Identify which cell holds the provided text, then report its (X, Y) central coordinate. 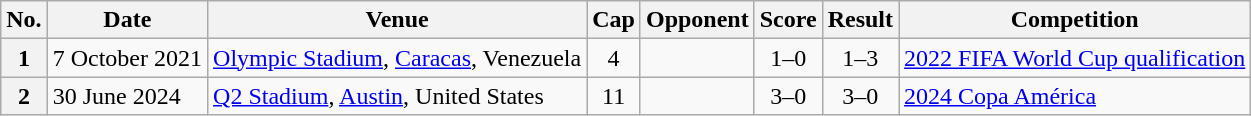
2022 FIFA World Cup qualification (1075, 58)
Date (127, 20)
1–0 (788, 58)
Score (788, 20)
1 (24, 58)
Cap (614, 20)
11 (614, 96)
Olympic Stadium, Caracas, Venezuela (398, 58)
Q2 Stadium, Austin, United States (398, 96)
30 June 2024 (127, 96)
7 October 2021 (127, 58)
Opponent (697, 20)
No. (24, 20)
4 (614, 58)
Venue (398, 20)
Result (860, 20)
1–3 (860, 58)
2 (24, 96)
2024 Copa América (1075, 96)
Competition (1075, 20)
